Locate the cell with the specified text and output its (X, Y) center coordinate. 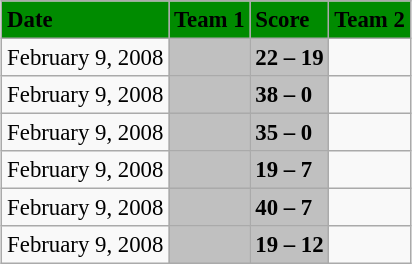
40 – 7 (290, 208)
22 – 19 (290, 57)
38 – 0 (290, 95)
19 – 7 (290, 170)
35 – 0 (290, 133)
Team 2 (370, 20)
Score (290, 20)
19 – 12 (290, 245)
Date (86, 20)
Team 1 (210, 20)
